Locate the cell with the specified text and output its [X, Y] center coordinate. 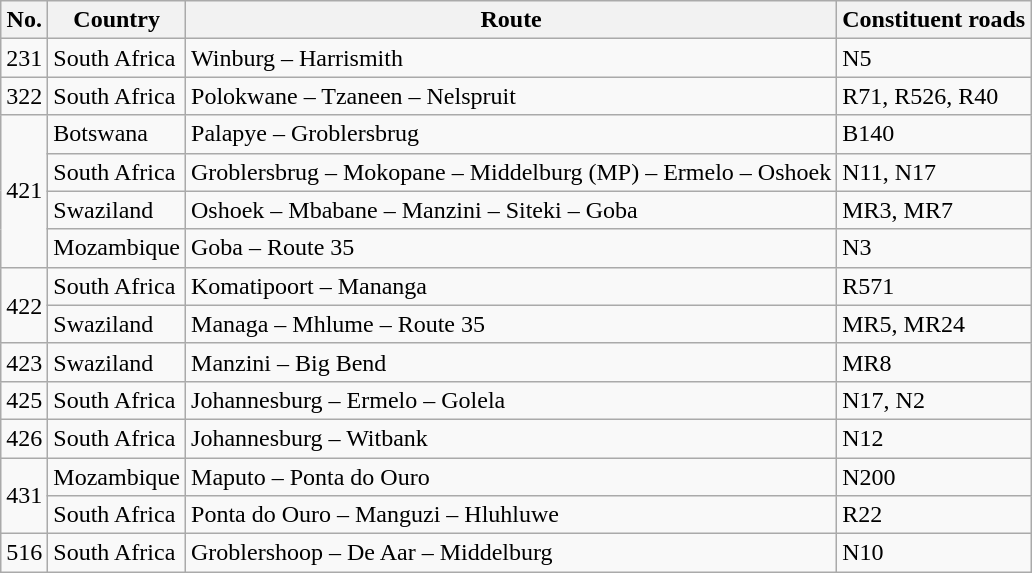
Managa – Mhlume – Route 35 [512, 324]
423 [24, 362]
R71, R526, R40 [934, 96]
R571 [934, 286]
431 [24, 496]
Goba – Route 35 [512, 248]
MR3, MR7 [934, 210]
Palapye – Groblersbrug [512, 134]
Oshoek – Mbabane – Manzini – Siteki – Goba [512, 210]
Botswana [117, 134]
R22 [934, 515]
Johannesburg – Witbank [512, 438]
422 [24, 305]
MR5, MR24 [934, 324]
426 [24, 438]
Polokwane – Tzaneen – Nelspruit [512, 96]
N5 [934, 58]
Route [512, 20]
425 [24, 400]
N12 [934, 438]
Maputo – Ponta do Ouro [512, 477]
Winburg – Harrismith [512, 58]
421 [24, 191]
MR8 [934, 362]
N3 [934, 248]
Ponta do Ouro – Manguzi – Hluhluwe [512, 515]
N10 [934, 553]
Groblersbrug – Mokopane – Middelburg (MP) – Ermelo – Oshoek [512, 172]
No. [24, 20]
N17, N2 [934, 400]
Groblershoop – De Aar – Middelburg [512, 553]
Manzini – Big Bend [512, 362]
B140 [934, 134]
Johannesburg – Ermelo – Golela [512, 400]
516 [24, 553]
322 [24, 96]
Country [117, 20]
231 [24, 58]
Constituent roads [934, 20]
Komatipoort – Mananga [512, 286]
N200 [934, 477]
N11, N17 [934, 172]
